Determine the [X, Y] coordinate at the center of the cell enclosing the given text.  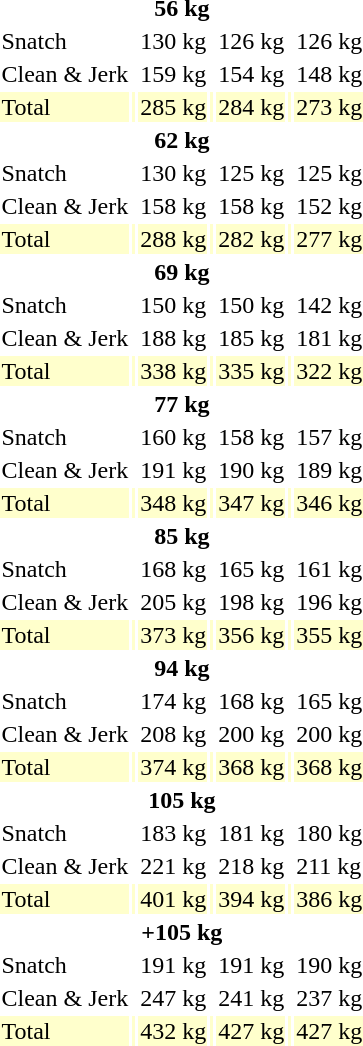
356 kg [252, 635]
374 kg [174, 767]
160 kg [174, 437]
188 kg [174, 338]
174 kg [174, 701]
205 kg [174, 602]
285 kg [174, 107]
208 kg [174, 734]
335 kg [252, 371]
427 kg [252, 1031]
373 kg [174, 635]
432 kg [174, 1031]
338 kg [174, 371]
200 kg [252, 734]
401 kg [174, 899]
159 kg [174, 74]
282 kg [252, 239]
221 kg [174, 866]
241 kg [252, 998]
247 kg [174, 998]
183 kg [174, 833]
394 kg [252, 899]
126 kg [252, 41]
154 kg [252, 74]
181 kg [252, 833]
125 kg [252, 173]
185 kg [252, 338]
284 kg [252, 107]
347 kg [252, 503]
348 kg [174, 503]
288 kg [174, 239]
198 kg [252, 602]
368 kg [252, 767]
218 kg [252, 866]
165 kg [252, 569]
190 kg [252, 470]
